Return [X, Y] of the center of cell containing provided text 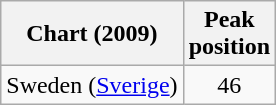
46 [229, 85]
Peakposition [229, 34]
Chart (2009) [92, 34]
Sweden (Sverige) [92, 85]
